Determine the (x, y) coordinate at the center of the cell enclosing the given text.  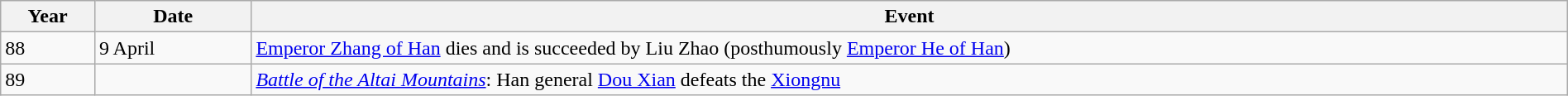
Emperor Zhang of Han dies and is succeeded by Liu Zhao (posthumously Emperor He of Han) (910, 48)
9 April (172, 48)
Battle of the Altai Mountains: Han general Dou Xian defeats the Xiongnu (910, 79)
88 (48, 48)
89 (48, 79)
Event (910, 17)
Date (172, 17)
Year (48, 17)
